Find where the given text appears and provide that cell's center as [x, y] coordinate. 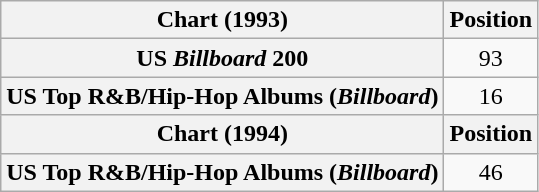
US Billboard 200 [222, 58]
93 [491, 58]
Chart (1994) [222, 134]
Chart (1993) [222, 20]
46 [491, 172]
16 [491, 96]
